Search for the cell housing the specified text and yield its [X, Y] center coordinate. 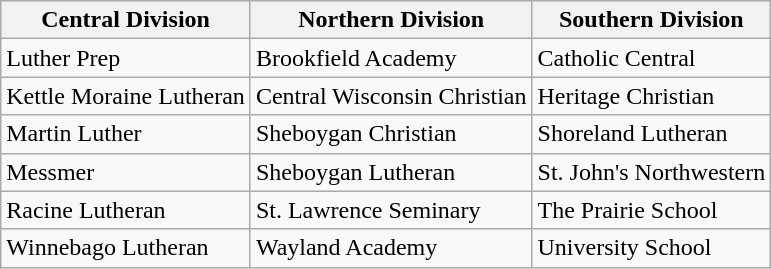
Shoreland Lutheran [652, 134]
Catholic Central [652, 58]
Northern Division [391, 20]
Winnebago Lutheran [126, 248]
Southern Division [652, 20]
Sheboygan Lutheran [391, 172]
St. John's Northwestern [652, 172]
Martin Luther [126, 134]
Central Wisconsin Christian [391, 96]
University School [652, 248]
St. Lawrence Seminary [391, 210]
Brookfield Academy [391, 58]
Racine Lutheran [126, 210]
Messmer [126, 172]
Sheboygan Christian [391, 134]
Central Division [126, 20]
The Prairie School [652, 210]
Kettle Moraine Lutheran [126, 96]
Wayland Academy [391, 248]
Heritage Christian [652, 96]
Luther Prep [126, 58]
